Find where the given text appears and provide that cell's center as [x, y] coordinate. 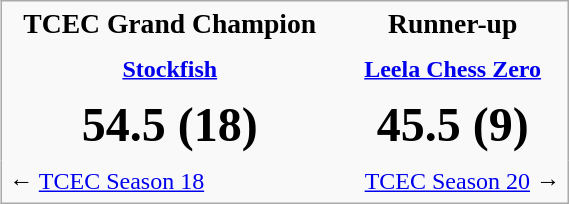
Stockfish [170, 69]
← TCEC Season 18 [170, 182]
TCEC Season 20 → [453, 182]
Runner-up [453, 24]
Leela Chess Zero [453, 69]
TCEC Grand Champion [170, 24]
54.5 (18) [170, 125]
45.5 (9) [453, 125]
